Return [X, Y] of the center of cell containing provided text 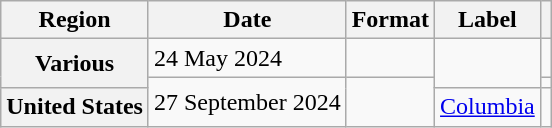
United States [75, 107]
Region [75, 20]
Date [247, 20]
Format [390, 20]
Various [75, 64]
27 September 2024 [247, 102]
Label [488, 20]
24 May 2024 [247, 58]
Columbia [488, 107]
